Detect which cell encompasses the target text, then output its [x, y] center coordinate. 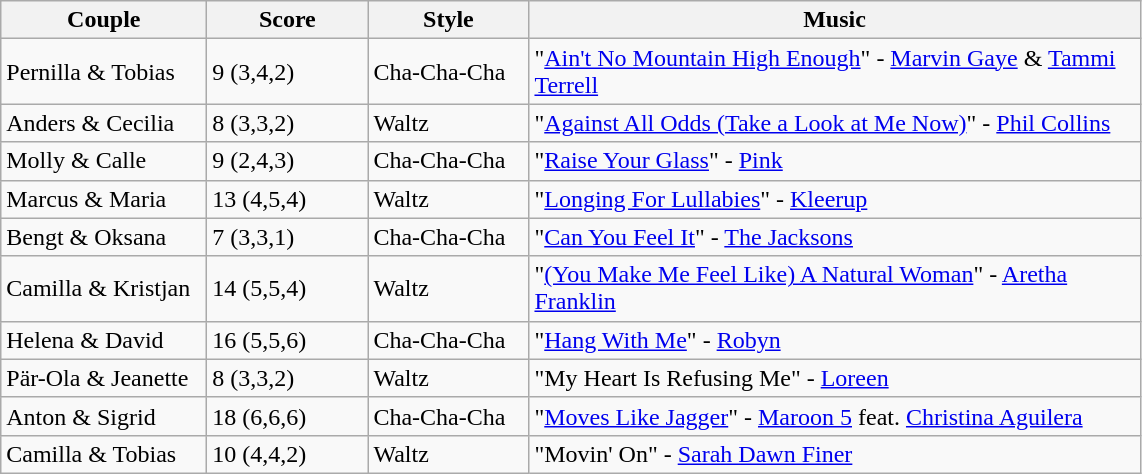
Score [288, 20]
"My Heart Is Refusing Me" - Loreen [834, 378]
"(You Make Me Feel Like) A Natural Woman" - Aretha Franklin [834, 288]
Camilla & Kristjan [104, 288]
Couple [104, 20]
Camilla & Tobias [104, 454]
13 (4,5,4) [288, 199]
"Movin' On" - Sarah Dawn Finer [834, 454]
"Moves Like Jagger" - Maroon 5 feat. Christina Aguilera [834, 416]
Bengt & Oksana [104, 237]
Helena & David [104, 340]
Pär-Ola & Jeanette [104, 378]
Anders & Cecilia [104, 123]
14 (5,5,4) [288, 288]
"Can You Feel It" - The Jacksons [834, 237]
"Against All Odds (Take a Look at Me Now)" - Phil Collins [834, 123]
16 (5,5,6) [288, 340]
10 (4,4,2) [288, 454]
"Ain't No Mountain High Enough" - Marvin Gaye & Tammi Terrell [834, 72]
7 (3,3,1) [288, 237]
Marcus & Maria [104, 199]
"Longing For Lullabies" - Kleerup [834, 199]
9 (3,4,2) [288, 72]
"Hang With Me" - Robyn [834, 340]
Anton & Sigrid [104, 416]
"Raise Your Glass" - Pink [834, 161]
18 (6,6,6) [288, 416]
9 (2,4,3) [288, 161]
Pernilla & Tobias [104, 72]
Molly & Calle [104, 161]
Style [448, 20]
Music [834, 20]
